Return (x, y) of the center of cell containing provided text 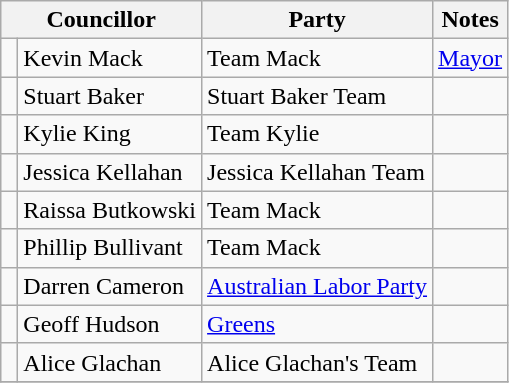
Jessica Kellahan Team (318, 172)
Stuart Baker Team (318, 96)
Darren Cameron (110, 286)
Phillip Bullivant (110, 248)
Australian Labor Party (318, 286)
Notes (470, 20)
Stuart Baker (110, 96)
Kylie King (110, 134)
Party (318, 20)
Alice Glachan's Team (318, 362)
Jessica Kellahan (110, 172)
Kevin Mack (110, 58)
Councillor (102, 20)
Raissa Butkowski (110, 210)
Team Kylie (318, 134)
Geoff Hudson (110, 324)
Alice Glachan (110, 362)
Greens (318, 324)
Mayor (470, 58)
